Provide the (x, y) coordinate of the cell's center where the given text is located.  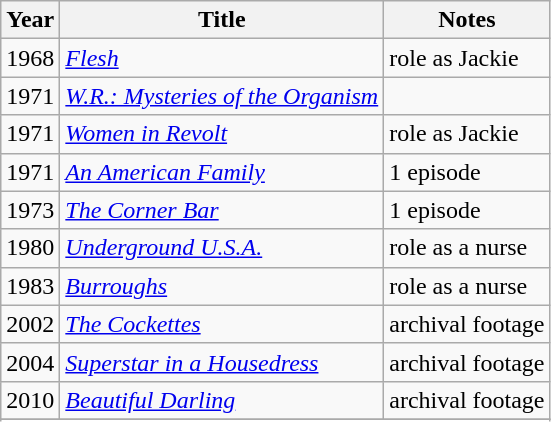
W.R.: Mysteries of the Organism (222, 96)
2002 (30, 324)
Women in Revolt (222, 134)
Beautiful Darling (222, 400)
2004 (30, 362)
Title (222, 20)
Year (30, 20)
The Cockettes (222, 324)
1968 (30, 58)
Burroughs (222, 286)
Underground U.S.A. (222, 248)
An American Family (222, 172)
Flesh (222, 58)
2010 (30, 400)
1973 (30, 210)
Superstar in a Housedress (222, 362)
1983 (30, 286)
1980 (30, 248)
The Corner Bar (222, 210)
Notes (467, 20)
